Return [x, y] of the center of cell containing provided text 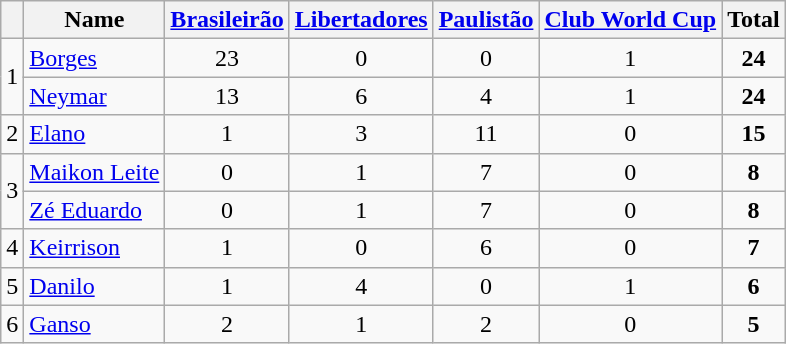
Neymar [94, 96]
Danilo [94, 286]
13 [227, 96]
15 [754, 134]
Brasileirão [227, 20]
Name [94, 20]
Keirrison [94, 248]
Libertadores [361, 20]
23 [227, 58]
Total [754, 20]
Club World Cup [630, 20]
Zé Eduardo [94, 210]
Ganso [94, 324]
Borges [94, 58]
Elano [94, 134]
Paulistão [486, 20]
Maikon Leite [94, 172]
11 [486, 134]
